Pinpoint the cell where the given text exists, returning its (X, Y) midpoint coordinate. 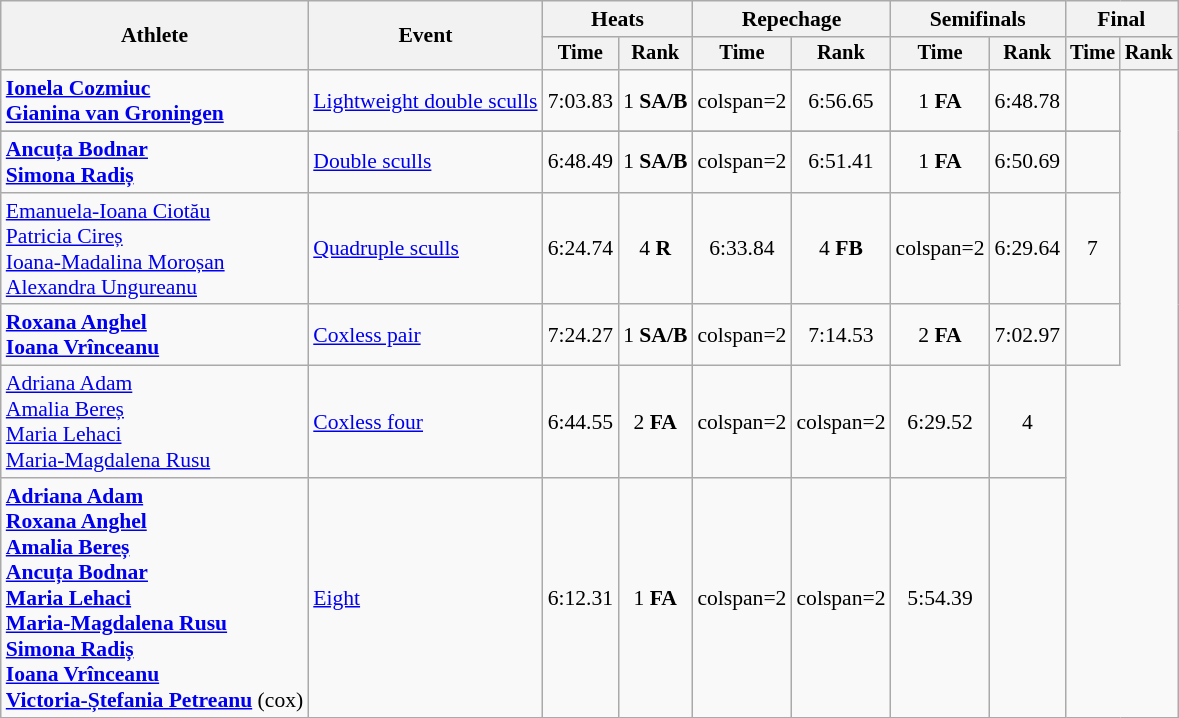
4 FB (840, 249)
6:29.64 (1028, 249)
Adriana AdamAmalia BereșMaria LehaciMaria-Magdalena Rusu (154, 422)
Lightweight double sculls (425, 100)
6:56.65 (840, 100)
Adriana AdamRoxana AnghelAmalia BereșAncuța BodnarMaria LehaciMaria-Magdalena RusuSimona RadișIoana VrînceanuVictoria-Ștefania Petreanu (cox) (154, 598)
Final (1121, 19)
7:03.83 (580, 100)
Repechage (791, 19)
6:51.41 (840, 162)
Athlete (154, 36)
6:50.69 (1028, 162)
7 (1092, 249)
Ancuța BodnarSimona Radiș (154, 162)
Emanuela-Ioana CiotăuPatricia CireșIoana-Madalina MoroșanAlexandra Ungureanu (154, 249)
4 (1028, 422)
6:33.84 (742, 249)
4 R (655, 249)
Event (425, 36)
7:24.27 (580, 336)
Coxless four (425, 422)
6:29.52 (940, 422)
Eight (425, 598)
6:44.55 (580, 422)
6:24.74 (580, 249)
6:12.31 (580, 598)
6:48.49 (580, 162)
Coxless pair (425, 336)
Semifinals (978, 19)
Ionela CozmiucGianina van Groningen (154, 100)
7:02.97 (1028, 336)
Double sculls (425, 162)
Heats (618, 19)
Roxana AnghelIoana Vrînceanu (154, 336)
7:14.53 (840, 336)
6:48.78 (1028, 100)
Quadruple sculls (425, 249)
5:54.39 (940, 598)
